Capture the cell that displays the provided text and extract its [x, y] central coordinate. 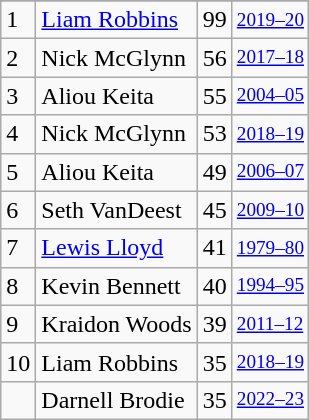
53 [214, 134]
45 [214, 210]
1979–80 [270, 248]
2017–18 [270, 58]
2006–07 [270, 172]
5 [18, 172]
55 [214, 96]
9 [18, 324]
10 [18, 362]
2011–12 [270, 324]
Darnell Brodie [116, 400]
Kevin Bennett [116, 286]
1994–95 [270, 286]
2022–23 [270, 400]
Lewis Lloyd [116, 248]
56 [214, 58]
2019–20 [270, 20]
41 [214, 248]
2009–10 [270, 210]
1 [18, 20]
99 [214, 20]
Kraidon Woods [116, 324]
2 [18, 58]
49 [214, 172]
2004–05 [270, 96]
6 [18, 210]
7 [18, 248]
Seth VanDeest [116, 210]
8 [18, 286]
39 [214, 324]
40 [214, 286]
4 [18, 134]
3 [18, 96]
